Find where the given text appears and provide that cell's center as (x, y) coordinate. 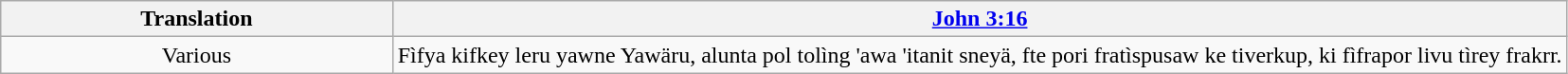
Fìfya kifkey leru yawne Yawäru, alunta pol tolìng 'awa 'itanit sneyä, fte pori fratìspusaw ke tiverkup, ki fìfrapor livu tìrey frakrr. (980, 55)
Various (197, 55)
Translation (197, 19)
John 3:16 (980, 19)
